Provide the (x, y) coordinate of the cell's center where the given text is located.  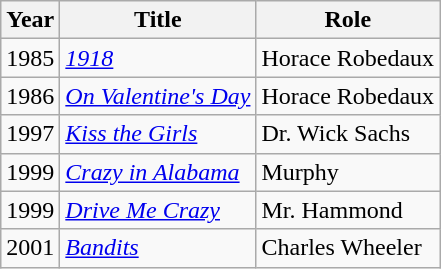
Mr. Hammond (348, 210)
Drive Me Crazy (158, 210)
On Valentine's Day (158, 96)
Dr. Wick Sachs (348, 134)
Bandits (158, 248)
Charles Wheeler (348, 248)
1986 (30, 96)
1997 (30, 134)
Role (348, 20)
2001 (30, 248)
1985 (30, 58)
Crazy in Alabama (158, 172)
1918 (158, 58)
Kiss the Girls (158, 134)
Title (158, 20)
Murphy (348, 172)
Year (30, 20)
